From the cell containing the given text, extract its center point as (x, y) coordinate. 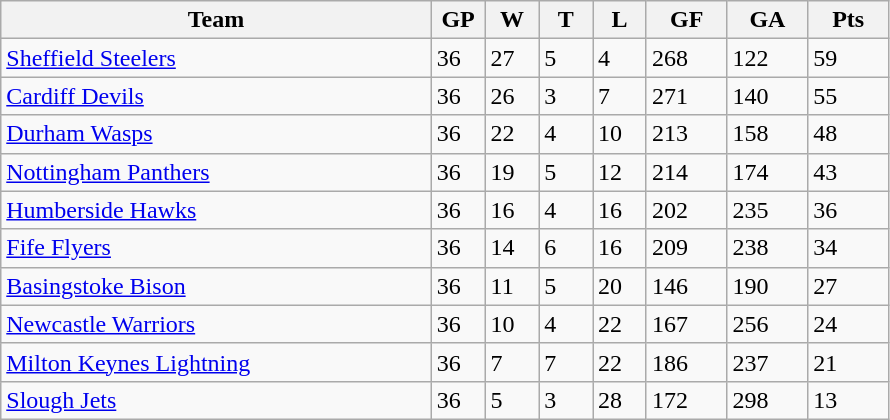
202 (686, 210)
Newcastle Warriors (216, 324)
298 (768, 400)
Milton Keynes Lightning (216, 362)
214 (686, 172)
6 (566, 248)
256 (768, 324)
GF (686, 20)
146 (686, 286)
Humberside Hawks (216, 210)
Slough Jets (216, 400)
174 (768, 172)
13 (848, 400)
172 (686, 400)
271 (686, 96)
140 (768, 96)
GA (768, 20)
Sheffield Steelers (216, 58)
209 (686, 248)
237 (768, 362)
20 (620, 286)
24 (848, 324)
43 (848, 172)
122 (768, 58)
Nottingham Panthers (216, 172)
28 (620, 400)
Team (216, 20)
48 (848, 134)
Pts (848, 20)
167 (686, 324)
Basingstoke Bison (216, 286)
Fife Flyers (216, 248)
26 (512, 96)
55 (848, 96)
14 (512, 248)
186 (686, 362)
W (512, 20)
Cardiff Devils (216, 96)
Durham Wasps (216, 134)
235 (768, 210)
T (566, 20)
238 (768, 248)
59 (848, 58)
190 (768, 286)
21 (848, 362)
268 (686, 58)
L (620, 20)
34 (848, 248)
213 (686, 134)
GP (458, 20)
11 (512, 286)
19 (512, 172)
158 (768, 134)
12 (620, 172)
